Extract the [X, Y] coordinate from the center of the cell holding the provided text.  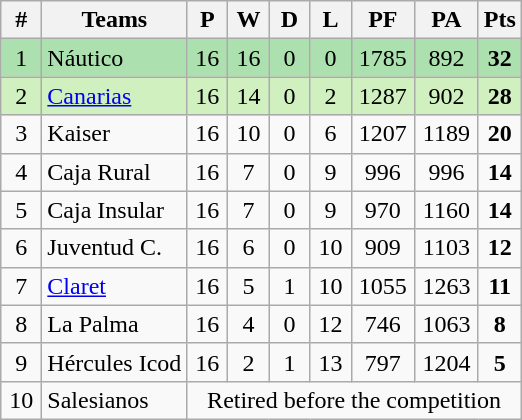
La Palma [114, 324]
P [208, 20]
Claret [114, 286]
1263 [447, 286]
Teams [114, 20]
1055 [383, 286]
1063 [447, 324]
1103 [447, 248]
PA [447, 20]
Caja Rural [114, 172]
1785 [383, 58]
892 [447, 58]
13 [330, 362]
D [290, 20]
3 [22, 134]
909 [383, 248]
L [330, 20]
Caja Insular [114, 210]
# [22, 20]
28 [500, 96]
Canarias [114, 96]
Juventud C. [114, 248]
Pts [500, 20]
11 [500, 286]
Náutico [114, 58]
1204 [447, 362]
1207 [383, 134]
32 [500, 58]
Hércules Icod [114, 362]
W [248, 20]
Salesianos [114, 400]
1160 [447, 210]
PF [383, 20]
797 [383, 362]
970 [383, 210]
1189 [447, 134]
Retired before the competition [354, 400]
746 [383, 324]
20 [500, 134]
Kaiser [114, 134]
902 [447, 96]
1287 [383, 96]
